Return [X, Y] of the center of cell containing provided text 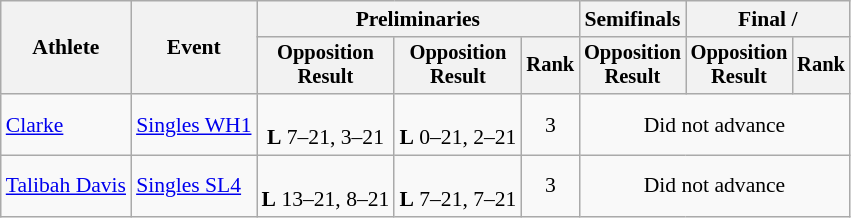
Semifinals [632, 19]
L 7–21, 3–21 [326, 124]
Preliminaries [418, 19]
L 7–21, 7–21 [458, 186]
Talibah Davis [66, 186]
L 13–21, 8–21 [326, 186]
Singles WH1 [194, 124]
Singles SL4 [194, 186]
Final / [768, 19]
Clarke [66, 124]
Event [194, 48]
L 0–21, 2–21 [458, 124]
Athlete [66, 48]
